For the text-containing cell, return its midpoint in [X, Y] coordinate format. 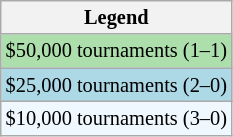
$50,000 tournaments (1–1) [116, 51]
$25,000 tournaments (2–0) [116, 85]
Legend [116, 17]
$10,000 tournaments (3–0) [116, 118]
